Scan for the cell matching the given text and deliver its (x, y) coordinate at center. 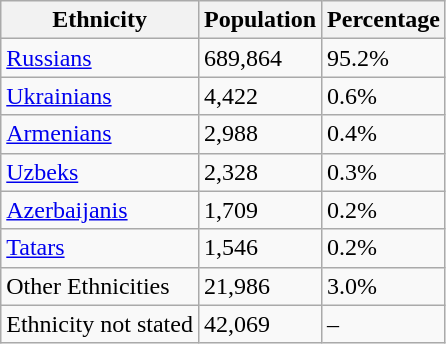
Ethnicity not stated (100, 324)
0.3% (384, 172)
Ukrainians (100, 96)
4,422 (260, 96)
2,988 (260, 134)
42,069 (260, 324)
21,986 (260, 286)
0.4% (384, 134)
– (384, 324)
3.0% (384, 286)
Ethnicity (100, 20)
Azerbaijanis (100, 210)
1,546 (260, 248)
Russians (100, 58)
689,864 (260, 58)
0.6% (384, 96)
Uzbeks (100, 172)
Other Ethnicities (100, 286)
Armenians (100, 134)
1,709 (260, 210)
Population (260, 20)
2,328 (260, 172)
Percentage (384, 20)
95.2% (384, 58)
Tatars (100, 248)
